Return [X, Y] of the center of cell containing provided text 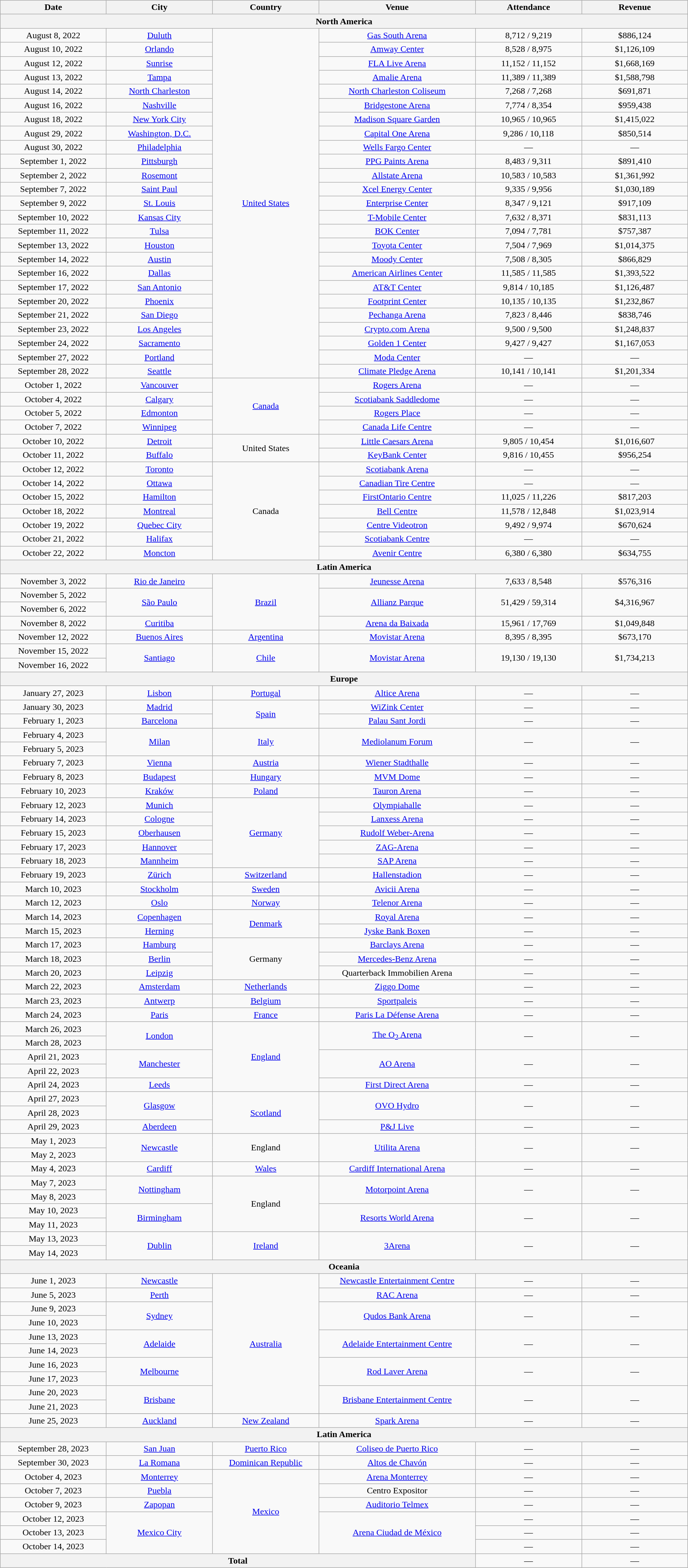
Pittsburgh [160, 161]
RAC Arena [397, 1294]
Amsterdam [160, 987]
Canada Life Centre [397, 427]
September 30, 2023 [53, 1462]
May 2, 2023 [53, 1155]
September 21, 2022 [53, 315]
Australia [265, 1343]
7,774 / 8,354 [528, 105]
Sweden [265, 889]
Orlando [160, 49]
Cologne [160, 819]
Amalie Arena [397, 77]
La Romana [160, 1462]
Hungary [265, 777]
Glasgow [160, 1106]
June 1, 2023 [53, 1281]
Nottingham [160, 1190]
ZAG-Arena [397, 847]
Norway [265, 903]
SAP Arena [397, 861]
June 20, 2023 [53, 1393]
Hamburg [160, 945]
First Direct Arena [397, 1085]
$634,755 [635, 553]
Gas South Arena [397, 35]
August 16, 2022 [53, 105]
Venue [397, 7]
Arena da Baixada [397, 623]
19,130 / 19,130 [528, 658]
St. Louis [160, 203]
June 5, 2023 [53, 1294]
Olympiahalle [397, 805]
Cardiff [160, 1169]
Ziggo Dome [397, 987]
$1,049,848 [635, 623]
7,823 / 8,446 [528, 315]
Rod Laver Arena [397, 1372]
$866,829 [635, 259]
November 3, 2022 [53, 581]
11,578 / 12,848 [528, 511]
Canadian Tire Centre [397, 483]
October 1, 2022 [53, 385]
August 12, 2022 [53, 63]
Date [53, 7]
October 5, 2022 [53, 413]
September 27, 2022 [53, 357]
February 15, 2023 [53, 833]
June 10, 2023 [53, 1323]
Altos de Chavón [397, 1462]
February 1, 2023 [53, 721]
Brazil [265, 602]
Lanxess Arena [397, 819]
9,492 / 9,974 [528, 525]
February 18, 2023 [53, 861]
October 12, 2022 [53, 469]
7,504 / 7,969 [528, 245]
Milan [160, 742]
Allstate Arena [397, 175]
$1,030,189 [635, 189]
October 4, 2023 [53, 1476]
Country [265, 7]
9,427 / 9,427 [528, 343]
October 22, 2022 [53, 553]
Hannover [160, 847]
November 8, 2022 [53, 623]
8,712 / 9,219 [528, 35]
$1,668,169 [635, 63]
$1,248,837 [635, 329]
October 7, 2023 [53, 1490]
North America [344, 21]
KeyBank Center [397, 455]
November 16, 2022 [53, 665]
AO Arena [397, 1064]
Resorts World Arena [397, 1218]
Utilita Arena [397, 1148]
New York City [160, 119]
Telenor Arena [397, 903]
Scotland [265, 1113]
Zapopan [160, 1504]
Portugal [265, 693]
51,429 / 59,314 [528, 602]
8,347 / 9,121 [528, 203]
AT&T Center [397, 287]
November 12, 2022 [53, 637]
May 1, 2023 [53, 1141]
Chile [265, 658]
October 15, 2022 [53, 497]
$1,023,914 [635, 511]
$1,393,522 [635, 273]
February 17, 2023 [53, 847]
Quebec City [160, 525]
Duluth [160, 35]
$576,316 [635, 581]
Vienna [160, 763]
10,583 / 10,583 [528, 175]
Leeds [160, 1085]
7,632 / 8,371 [528, 217]
February 7, 2023 [53, 763]
Budapest [160, 777]
WiZink Center [397, 707]
$1,014,375 [635, 245]
March 15, 2023 [53, 931]
August 30, 2022 [53, 147]
Oslo [160, 903]
Sydney [160, 1316]
Argentina [265, 637]
Bell Centre [397, 511]
October 7, 2022 [53, 427]
June 17, 2023 [53, 1379]
Wales [265, 1169]
Denmark [265, 924]
$917,109 [635, 203]
BOK Center [397, 231]
Belgium [265, 1001]
Capital One Arena [397, 133]
Enterprise Center [397, 203]
Antwerp [160, 1001]
Toyota Center [397, 245]
Birmingham [160, 1218]
October 4, 2022 [53, 399]
February 10, 2023 [53, 791]
Hallenstadion [397, 875]
San Juan [160, 1449]
Ireland [265, 1246]
February 5, 2023 [53, 749]
May 11, 2023 [53, 1225]
Footprint Center [397, 301]
Mannheim [160, 861]
Arena Ciudad de México [397, 1533]
Europe [344, 679]
October 12, 2023 [53, 1519]
October 19, 2022 [53, 525]
Perth [160, 1294]
10,141 / 10,141 [528, 371]
October 13, 2023 [53, 1533]
$673,170 [635, 637]
Vancouver [160, 385]
Paris La Défense Arena [397, 1015]
Attendance [528, 7]
Auckland [160, 1421]
April 28, 2023 [53, 1113]
September 7, 2022 [53, 189]
September 1, 2022 [53, 161]
Scotiabank Arena [397, 469]
Rosemont [160, 175]
Herning [160, 931]
Buenos Aires [160, 637]
$891,410 [635, 161]
9,286 / 10,118 [528, 133]
$959,438 [635, 105]
March 24, 2023 [53, 1015]
Lisbon [160, 693]
April 21, 2023 [53, 1057]
March 18, 2023 [53, 959]
March 14, 2023 [53, 917]
Moncton [160, 553]
Brisbane [160, 1400]
October 14, 2022 [53, 483]
June 9, 2023 [53, 1309]
Auditorio Telmex [397, 1504]
September 23, 2022 [53, 329]
11,025 / 11,226 [528, 497]
September 11, 2022 [53, 231]
T-Mobile Center [397, 217]
April 24, 2023 [53, 1085]
$886,124 [635, 35]
Washington, D.C. [160, 133]
$817,203 [635, 497]
September 10, 2022 [53, 217]
Jyske Bank Boxen [397, 931]
August 14, 2022 [53, 91]
September 13, 2022 [53, 245]
Ottawa [160, 483]
Sunrise [160, 63]
June 16, 2023 [53, 1365]
Palau Sant Jordi [397, 721]
August 18, 2022 [53, 119]
Mexico City [160, 1533]
Curitiba [160, 623]
10,965 / 10,965 [528, 119]
8,395 / 8,395 [528, 637]
September 28, 2022 [53, 371]
Jeunesse Arena [397, 581]
Oceania [344, 1267]
Italy [265, 742]
February 19, 2023 [53, 875]
Paris [160, 1015]
May 13, 2023 [53, 1239]
June 25, 2023 [53, 1421]
March 10, 2023 [53, 889]
Philadelphia [160, 147]
Dallas [160, 273]
Montreal [160, 511]
9,335 / 9,956 [528, 189]
Madison Square Garden [397, 119]
Qudos Bank Arena [397, 1316]
August 8, 2022 [53, 35]
$1,167,053 [635, 343]
7,094 / 7,781 [528, 231]
Tampa [160, 77]
Mediolanum Forum [397, 742]
The O2 Arena [397, 1036]
Total [238, 1561]
August 10, 2022 [53, 49]
Monterrey [160, 1476]
March 22, 2023 [53, 987]
Rogers Place [397, 413]
February 4, 2023 [53, 735]
9,805 / 10,454 [528, 441]
Centro Expositor [397, 1490]
$1,734,213 [635, 658]
France [265, 1015]
North Charleston [160, 91]
PPG Paints Arena [397, 161]
February 8, 2023 [53, 777]
7,508 / 8,305 [528, 259]
$1,201,334 [635, 371]
Oberhausen [160, 833]
$4,316,967 [635, 602]
11,585 / 11,585 [528, 273]
November 6, 2022 [53, 609]
Moody Center [397, 259]
Buffalo [160, 455]
3Arena [397, 1246]
$1,126,487 [635, 287]
Kansas City [160, 217]
Phoenix [160, 301]
Halifax [160, 539]
Scotiabank Saddledome [397, 399]
Adelaide [160, 1344]
MVM Dome [397, 777]
P&J Live [397, 1127]
October 21, 2022 [53, 539]
Mexico [265, 1511]
January 27, 2023 [53, 693]
August 29, 2022 [53, 133]
São Paulo [160, 602]
15,961 / 17,769 [528, 623]
Los Angeles [160, 329]
Moda Center [397, 357]
Dominican Republic [265, 1462]
June 14, 2023 [53, 1351]
February 14, 2023 [53, 819]
May 8, 2023 [53, 1197]
Poland [265, 791]
March 17, 2023 [53, 945]
7,633 / 8,548 [528, 581]
Barcelona [160, 721]
April 27, 2023 [53, 1099]
Bridgestone Arena [397, 105]
Little Caesars Arena [397, 441]
Rudolf Weber-Arena [397, 833]
Spark Arena [397, 1421]
Motorpoint Arena [397, 1190]
Saint Paul [160, 189]
Zürich [160, 875]
Allianz Parque [397, 602]
Wells Fargo Center [397, 147]
September 28, 2023 [53, 1449]
Barclays Arena [397, 945]
Kraków [160, 791]
Copenhagen [160, 917]
Rogers Arena [397, 385]
February 12, 2023 [53, 805]
October 14, 2023 [53, 1547]
Sacramento [160, 343]
Revenue [635, 7]
London [160, 1036]
Mercedes-Benz Arena [397, 959]
Climate Pledge Arena [397, 371]
May 4, 2023 [53, 1169]
North Charleston Coliseum [397, 91]
September 2, 2022 [53, 175]
11,152 / 11,152 [528, 63]
City [160, 7]
June 21, 2023 [53, 1407]
Adelaide Entertainment Centre [397, 1344]
Golden 1 Center [397, 343]
Austria [265, 763]
October 18, 2022 [53, 511]
November 15, 2022 [53, 651]
March 28, 2023 [53, 1043]
Centre Videotron [397, 525]
6,380 / 6,380 [528, 553]
Calgary [160, 399]
Avicii Arena [397, 889]
Amway Center [397, 49]
April 29, 2023 [53, 1127]
$691,871 [635, 91]
Santiago [160, 658]
$838,746 [635, 315]
Detroit [160, 441]
June 13, 2023 [53, 1337]
April 22, 2023 [53, 1071]
Coliseo de Puerto Rico [397, 1449]
Houston [160, 245]
Nashville [160, 105]
May 14, 2023 [53, 1253]
September 24, 2022 [53, 343]
$1,415,022 [635, 119]
September 16, 2022 [53, 273]
$1,232,867 [635, 301]
OVO Hydro [397, 1106]
October 11, 2022 [53, 455]
Netherlands [265, 987]
March 23, 2023 [53, 1001]
Scotiabank Centre [397, 539]
Sportpaleis [397, 1001]
Austin [160, 259]
Toronto [160, 469]
$850,514 [635, 133]
Altice Arena [397, 693]
San Antonio [160, 287]
$1,126,109 [635, 49]
Hamilton [160, 497]
Stockholm [160, 889]
Avenir Centre [397, 553]
October 10, 2022 [53, 441]
Rio de Janeiro [160, 581]
Dublin [160, 1246]
Royal Arena [397, 917]
Munich [160, 805]
New Zealand [265, 1421]
8,528 / 8,975 [528, 49]
Switzerland [265, 875]
San Diego [160, 315]
Pechanga Arena [397, 315]
9,500 / 9,500 [528, 329]
$670,624 [635, 525]
Portland [160, 357]
$1,361,992 [635, 175]
Wiener Stadthalle [397, 763]
September 17, 2022 [53, 287]
Winnipeg [160, 427]
Spain [265, 714]
Melbourne [160, 1372]
March 26, 2023 [53, 1029]
11,389 / 11,389 [528, 77]
September 14, 2022 [53, 259]
Crypto.com Arena [397, 329]
Leipzig [160, 973]
Puebla [160, 1490]
FirstOntario Centre [397, 497]
$1,588,798 [635, 77]
$956,254 [635, 455]
September 9, 2022 [53, 203]
March 20, 2023 [53, 973]
10,135 / 10,135 [528, 301]
October 9, 2023 [53, 1504]
August 13, 2022 [53, 77]
January 30, 2023 [53, 707]
Aberdeen [160, 1127]
Newcastle Entertainment Centre [397, 1281]
May 7, 2023 [53, 1183]
Arena Monterrey [397, 1476]
November 5, 2022 [53, 595]
Tulsa [160, 231]
Tauron Arena [397, 791]
American Airlines Center [397, 273]
9,816 / 10,455 [528, 455]
March 12, 2023 [53, 903]
Madrid [160, 707]
Xcel Energy Center [397, 189]
$757,387 [635, 231]
Berlin [160, 959]
9,814 / 10,185 [528, 287]
7,268 / 7,268 [528, 91]
Edmonton [160, 413]
8,483 / 9,311 [528, 161]
Quarterback Immobilien Arena [397, 973]
FLA Live Arena [397, 63]
May 10, 2023 [53, 1211]
September 20, 2022 [53, 301]
Cardiff International Arena [397, 1169]
Seattle [160, 371]
Manchester [160, 1064]
Brisbane Entertainment Centre [397, 1400]
$831,113 [635, 217]
Puerto Rico [265, 1449]
$1,016,607 [635, 441]
